Detect which cell encompasses the target text, then output its [X, Y] center coordinate. 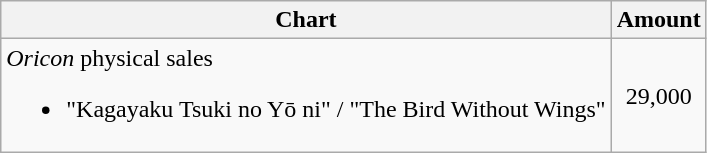
29,000 [658, 96]
Amount [658, 20]
Oricon physical sales"Kagayaku Tsuki no Yō ni" / "The Bird Without Wings" [306, 96]
Chart [306, 20]
